Scan for the cell matching the given text and deliver its [x, y] coordinate at center. 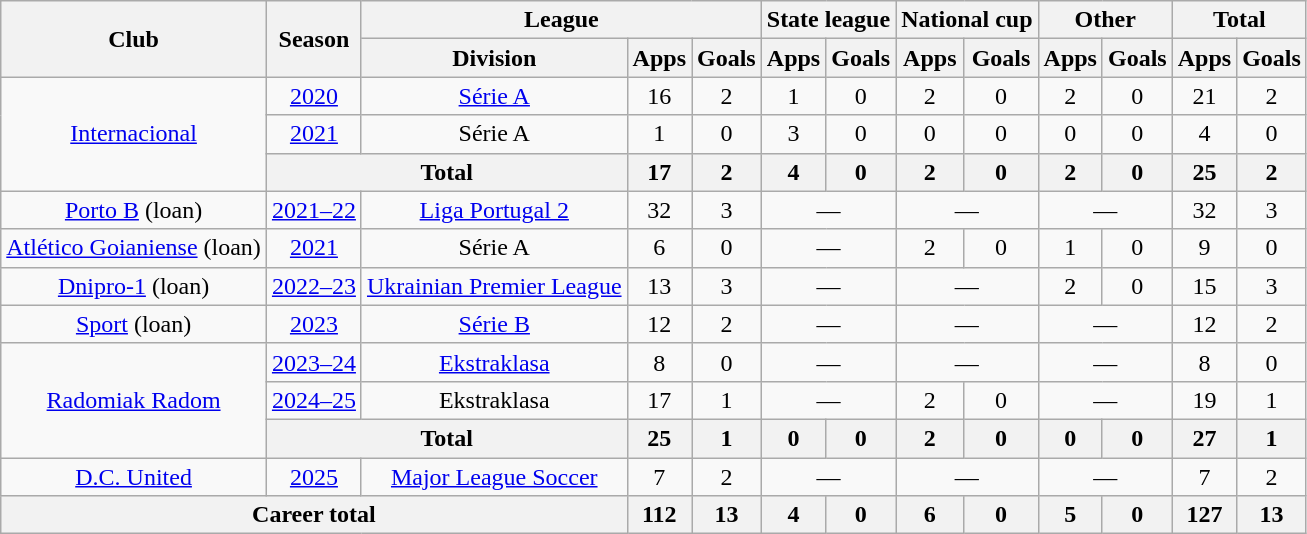
League [561, 20]
Liga Portugal 2 [494, 210]
Radomiak Radom [134, 400]
27 [1204, 438]
Porto B (loan) [134, 210]
National cup [967, 20]
Season [314, 39]
112 [659, 515]
Série B [494, 324]
Division [494, 58]
2025 [314, 477]
19 [1204, 400]
Dnipro-1 (loan) [134, 286]
2020 [314, 96]
Ukrainian Premier League [494, 286]
21 [1204, 96]
15 [1204, 286]
16 [659, 96]
2023–24 [314, 362]
2023 [314, 324]
Club [134, 39]
D.C. United [134, 477]
Internacional [134, 134]
5 [1070, 515]
127 [1204, 515]
Other [1105, 20]
2021–22 [314, 210]
Major League Soccer [494, 477]
Sport (loan) [134, 324]
State league [828, 20]
9 [1204, 248]
Atlético Goianiense (loan) [134, 248]
2022–23 [314, 286]
2024–25 [314, 400]
Career total [314, 515]
